Identify which cell holds the provided text, then report its [X, Y] central coordinate. 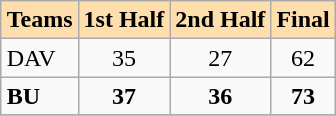
2nd Half [220, 20]
35 [124, 58]
62 [303, 58]
36 [220, 96]
27 [220, 58]
BU [40, 96]
73 [303, 96]
Final [303, 20]
Teams [40, 20]
37 [124, 96]
DAV [40, 58]
1st Half [124, 20]
